Extract the [X, Y] coordinate from the center of the cell holding the provided text.  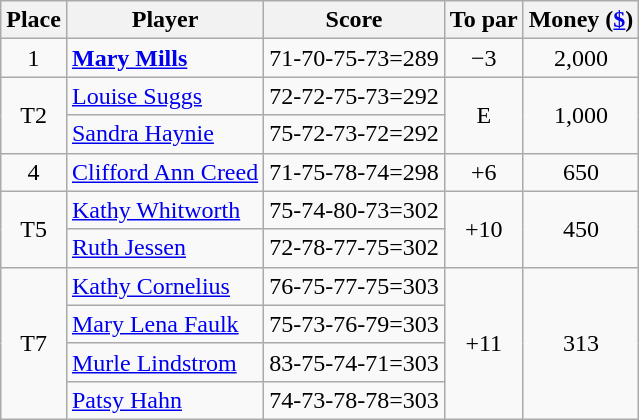
Murle Lindstrom [164, 362]
650 [581, 172]
Sandra Haynie [164, 134]
75-73-76-79=303 [354, 324]
71-75-78-74=298 [354, 172]
−3 [484, 58]
1 [34, 58]
313 [581, 343]
75-74-80-73=302 [354, 210]
+10 [484, 229]
Mary Mills [164, 58]
Player [164, 20]
Clifford Ann Creed [164, 172]
72-78-77-75=302 [354, 248]
4 [34, 172]
E [484, 115]
T5 [34, 229]
T2 [34, 115]
75-72-73-72=292 [354, 134]
Louise Suggs [164, 96]
Score [354, 20]
Kathy Cornelius [164, 286]
Money ($) [581, 20]
83-75-74-71=303 [354, 362]
72-72-75-73=292 [354, 96]
+11 [484, 343]
Place [34, 20]
74-73-78-78=303 [354, 400]
Patsy Hahn [164, 400]
76-75-77-75=303 [354, 286]
+6 [484, 172]
Kathy Whitworth [164, 210]
1,000 [581, 115]
T7 [34, 343]
450 [581, 229]
2,000 [581, 58]
Ruth Jessen [164, 248]
Mary Lena Faulk [164, 324]
71-70-75-73=289 [354, 58]
To par [484, 20]
